Scan for the cell matching the given text and deliver its (X, Y) coordinate at center. 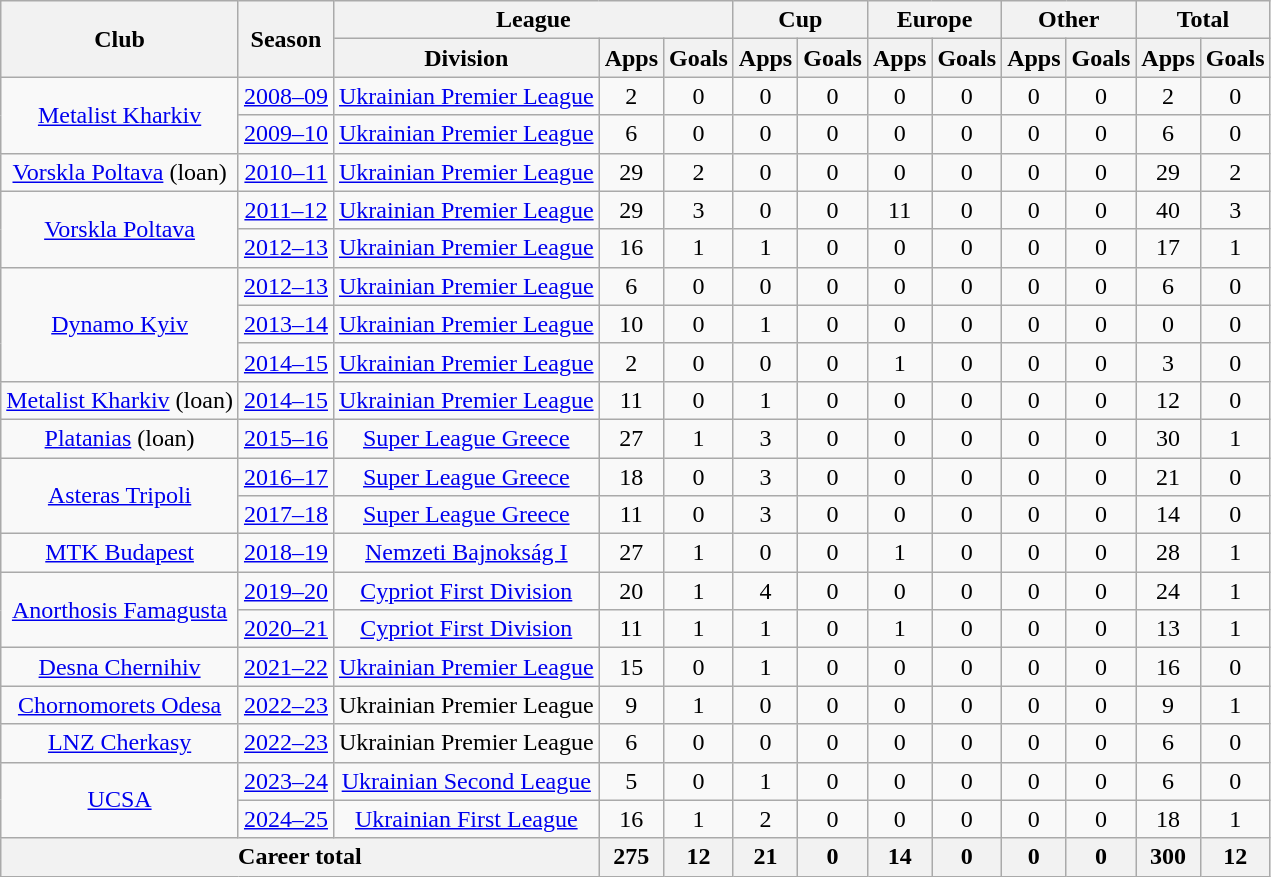
Desna Chernihiv (120, 667)
2017–18 (286, 515)
League (533, 20)
275 (631, 857)
Platanias (loan) (120, 438)
2011–12 (286, 210)
2020–21 (286, 629)
Cup (800, 20)
Ukrainian First League (466, 819)
20 (631, 591)
UCSA (120, 800)
2024–25 (286, 819)
Career total (300, 857)
2019–20 (286, 591)
Club (120, 39)
Total (1203, 20)
Vorskla Poltava (loan) (120, 172)
13 (1168, 629)
Asteras Tripoli (120, 496)
Other (1069, 20)
Division (466, 58)
Nemzeti Bajnokság I (466, 553)
Vorskla Poltava (120, 229)
LNZ Cherkasy (120, 743)
2010–11 (286, 172)
2021–22 (286, 667)
2015–16 (286, 438)
4 (765, 591)
5 (631, 781)
2009–10 (286, 134)
Season (286, 39)
24 (1168, 591)
2013–14 (286, 324)
Europe (934, 20)
10 (631, 324)
15 (631, 667)
2018–19 (286, 553)
Ukrainian Second League (466, 781)
2008–09 (286, 96)
28 (1168, 553)
Metalist Kharkiv (loan) (120, 400)
300 (1168, 857)
Chornomorets Odesa (120, 705)
MTK Budapest (120, 553)
2023–24 (286, 781)
Dynamo Kyiv (120, 324)
2016–17 (286, 477)
Metalist Kharkiv (120, 115)
Anorthosis Famagusta (120, 610)
17 (1168, 248)
30 (1168, 438)
40 (1168, 210)
